Output the (x, y) coordinate of the center of the cell containing the given text.  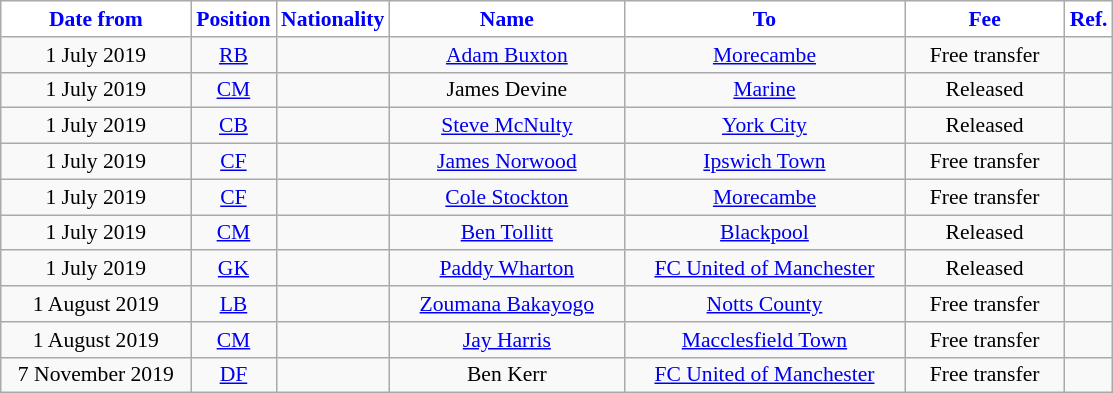
Date from (96, 19)
DF (234, 375)
Ref. (1089, 19)
RB (234, 55)
Ben Kerr (506, 375)
Marine (764, 90)
Jay Harris (506, 340)
Macclesfield Town (764, 340)
GK (234, 269)
7 November 2019 (96, 375)
Notts County (764, 304)
James Norwood (506, 162)
Steve McNulty (506, 126)
Name (506, 19)
To (764, 19)
Position (234, 19)
Ben Tollitt (506, 233)
Zoumana Bakayogo (506, 304)
Ipswich Town (764, 162)
Paddy Wharton (506, 269)
CB (234, 126)
Nationality (332, 19)
Adam Buxton (506, 55)
Fee (985, 19)
Cole Stockton (506, 197)
James Devine (506, 90)
Blackpool (764, 233)
LB (234, 304)
York City (764, 126)
